Output the [x, y] coordinate of the center of the cell containing the given text.  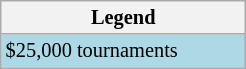
$25,000 tournaments [124, 51]
Legend [124, 17]
